Return the (x, y) coordinate for the center point of the cell that contains the specified text.  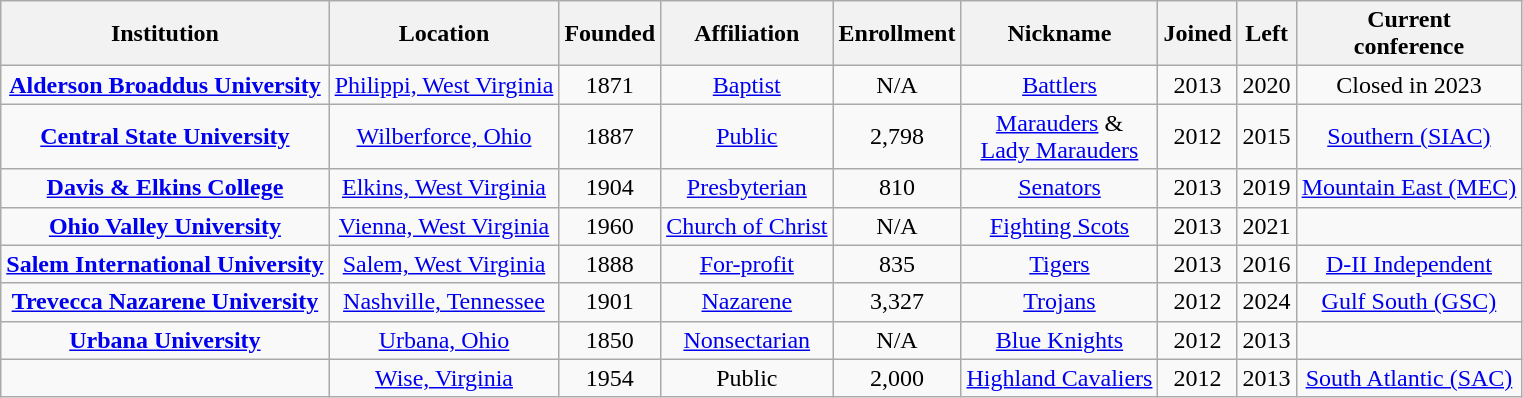
3,327 (897, 302)
2,000 (897, 378)
2,798 (897, 136)
Gulf South (GSC) (1409, 302)
Senators (1060, 188)
1901 (610, 302)
South Atlantic (SAC) (1409, 378)
Institution (165, 34)
Closed in 2023 (1409, 85)
Nickname (1060, 34)
1960 (610, 226)
2016 (1266, 264)
Enrollment (897, 34)
Nonsectarian (747, 340)
Mountain East (MEC) (1409, 188)
835 (897, 264)
Elkins, West Virginia (444, 188)
Baptist (747, 85)
2020 (1266, 85)
Founded (610, 34)
2024 (1266, 302)
Marauders &Lady Marauders (1060, 136)
Location (444, 34)
Wise, Virginia (444, 378)
Central State University (165, 136)
Trojans (1060, 302)
810 (897, 188)
Alderson Broaddus University (165, 85)
Church of Christ (747, 226)
Fighting Scots (1060, 226)
Salem International University (165, 264)
For-profit (747, 264)
Presbyterian (747, 188)
Affiliation (747, 34)
Battlers (1060, 85)
Trevecca Nazarene University (165, 302)
1954 (610, 378)
Wilberforce, Ohio (444, 136)
1904 (610, 188)
Left (1266, 34)
Ohio Valley University (165, 226)
Salem, West Virginia (444, 264)
Nazarene (747, 302)
Joined (1198, 34)
2021 (1266, 226)
2019 (1266, 188)
Urbana University (165, 340)
Tigers (1060, 264)
Blue Knights (1060, 340)
1888 (610, 264)
2015 (1266, 136)
Urbana, Ohio (444, 340)
Highland Cavaliers (1060, 378)
1850 (610, 340)
Vienna, West Virginia (444, 226)
1871 (610, 85)
Currentconference (1409, 34)
1887 (610, 136)
Nashville, Tennessee (444, 302)
D-II Independent (1409, 264)
Southern (SIAC) (1409, 136)
Davis & Elkins College (165, 188)
Philippi, West Virginia (444, 85)
